Find where the given text appears and provide that cell's center as (x, y) coordinate. 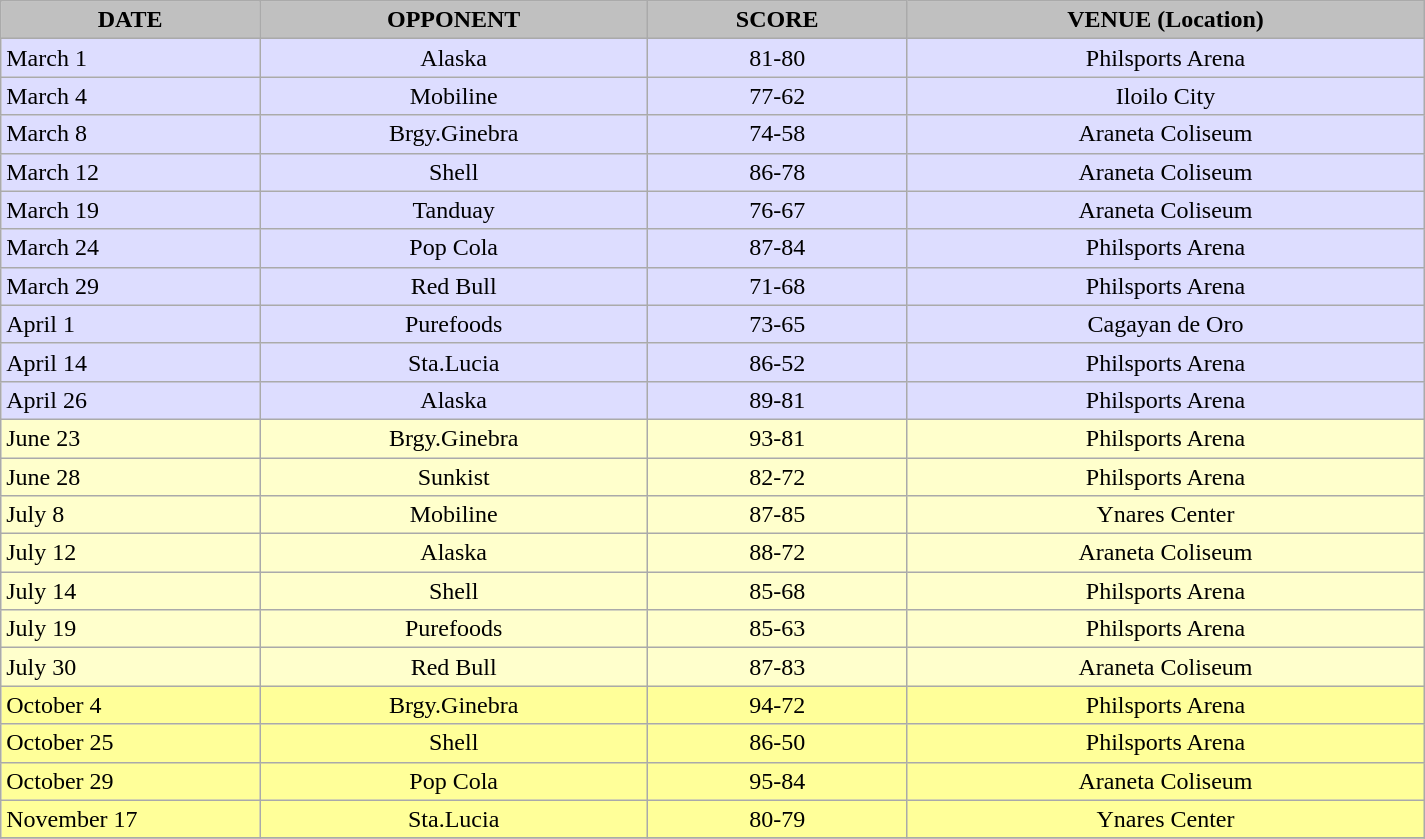
VENUE (Location) (1166, 20)
July 19 (130, 629)
Iloilo City (1166, 96)
April 14 (130, 362)
October 25 (130, 743)
July 12 (130, 553)
87-85 (778, 515)
87-84 (778, 248)
June 23 (130, 438)
March 24 (130, 248)
March 29 (130, 286)
88-72 (778, 553)
March 4 (130, 96)
87-83 (778, 667)
April 26 (130, 400)
76-67 (778, 210)
89-81 (778, 400)
Cagayan de Oro (1166, 324)
March 12 (130, 172)
77-62 (778, 96)
86-52 (778, 362)
95-84 (778, 781)
86-50 (778, 743)
93-81 (778, 438)
July 14 (130, 591)
94-72 (778, 705)
Sunkist (454, 477)
81-80 (778, 58)
71-68 (778, 286)
July 8 (130, 515)
Tanduay (454, 210)
85-63 (778, 629)
82-72 (778, 477)
OPPONENT (454, 20)
85-68 (778, 591)
March 19 (130, 210)
November 17 (130, 819)
80-79 (778, 819)
July 30 (130, 667)
DATE (130, 20)
April 1 (130, 324)
74-58 (778, 134)
March 8 (130, 134)
SCORE (778, 20)
86-78 (778, 172)
June 28 (130, 477)
October 29 (130, 781)
73-65 (778, 324)
October 4 (130, 705)
March 1 (130, 58)
